Determine the [X, Y] coordinate at the center of the cell enclosing the given text.  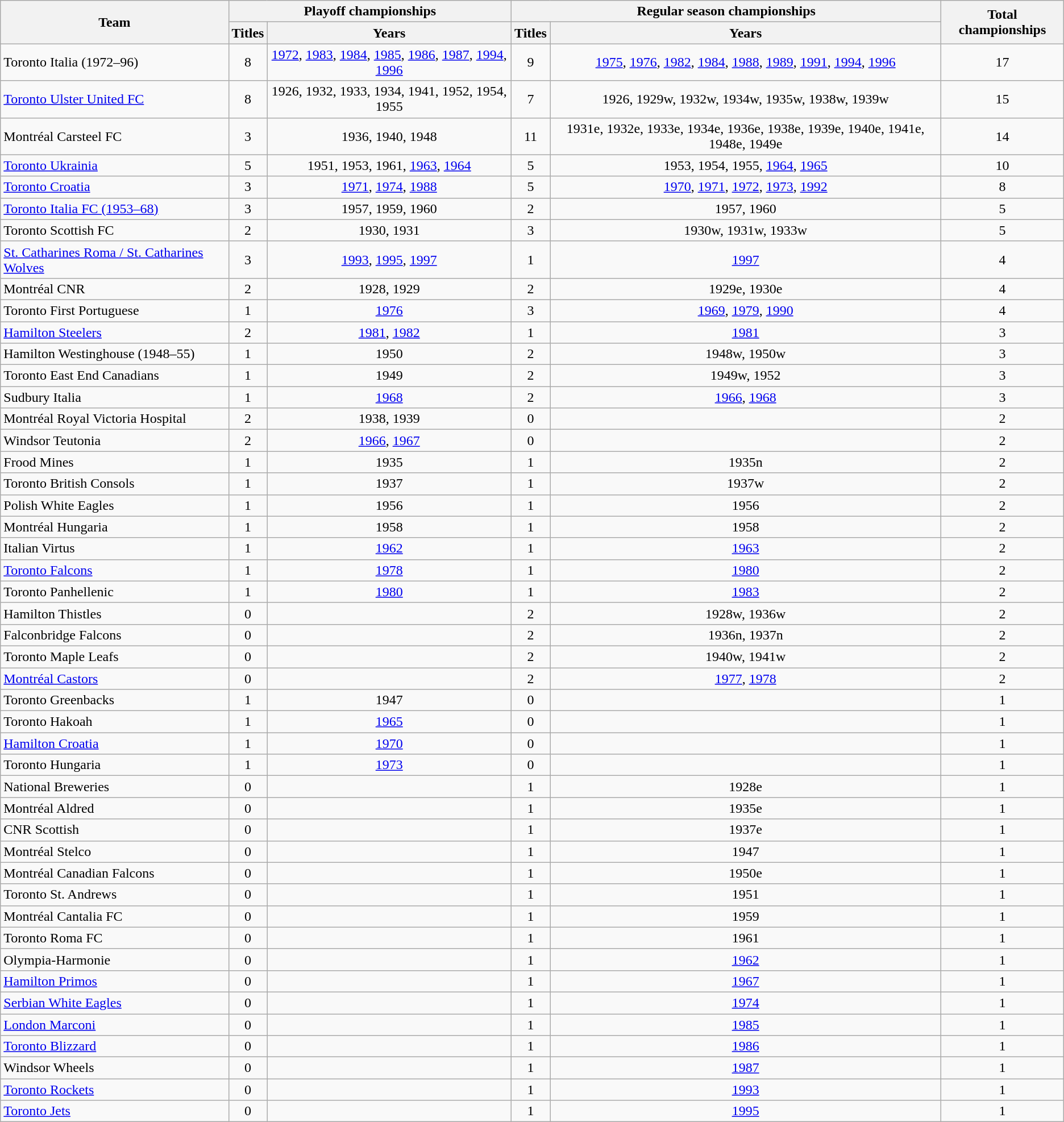
Playoff championships [370, 11]
1997 [746, 259]
CNR Scottish [115, 830]
Toronto Italia (1972–96) [115, 63]
Toronto British Consols [115, 484]
1976 [389, 310]
Falconbridge Falcons [115, 635]
Montréal Castors [115, 678]
1926, 1932, 1933, 1934, 1941, 1952, 1954, 1955 [389, 99]
1966, 1968 [746, 397]
1995 [746, 1111]
1931e, 1932e, 1933e, 1934e, 1936e, 1938e, 1939e, 1940e, 1941e, 1948e, 1949e [746, 136]
1963 [746, 548]
1936n, 1937n [746, 635]
1948w, 1950w [746, 354]
Montréal Cantalia FC [115, 916]
Montréal Hungaria [115, 527]
1983 [746, 592]
1967 [746, 981]
1993 [746, 1090]
7 [531, 99]
Toronto Blizzard [115, 1046]
Toronto Jets [115, 1111]
1930, 1931 [389, 230]
Toronto First Portuguese [115, 310]
1937w [746, 484]
Montréal Carsteel FC [115, 136]
Toronto Hakoah [115, 722]
1981 [746, 333]
Montréal Stelco [115, 851]
National Breweries [115, 787]
1930w, 1931w, 1933w [746, 230]
Serbian White Eagles [115, 1003]
Toronto Scottish FC [115, 230]
1957, 1959, 1960 [389, 209]
1928w, 1936w [746, 613]
Hamilton Thistles [115, 613]
Montréal Aldred [115, 808]
1973 [389, 765]
1926, 1929w, 1932w, 1934w, 1935w, 1938w, 1939w [746, 99]
St. Catharines Roma / St. Catharines Wolves [115, 259]
1937e [746, 830]
11 [531, 136]
1935e [746, 808]
Total championships [1003, 22]
1940w, 1941w [746, 656]
Toronto Ulster United FC [115, 99]
1928, 1929 [389, 289]
1970 [389, 743]
London Marconi [115, 1025]
Montréal Royal Victoria Hospital [115, 419]
Hamilton Westinghouse (1948–55) [115, 354]
Hamilton Primos [115, 981]
Toronto Rockets [115, 1090]
10 [1003, 165]
1937 [389, 484]
Montréal CNR [115, 289]
14 [1003, 136]
1975, 1976, 1982, 1984, 1988, 1989, 1991, 1994, 1996 [746, 63]
1936, 1940, 1948 [389, 136]
15 [1003, 99]
1938, 1939 [389, 419]
Frood Mines [115, 462]
Montréal Canadian Falcons [115, 873]
1957, 1960 [746, 209]
1935n [746, 462]
Hamilton Steelers [115, 333]
Toronto Croatia [115, 187]
Toronto Italia FC (1953–68) [115, 209]
1966, 1967 [389, 441]
1970, 1971, 1972, 1973, 1992 [746, 187]
Toronto Ukrainia [115, 165]
Regular season championships [726, 11]
Toronto East End Canadians [115, 376]
1978 [389, 570]
1928e [746, 787]
1981, 1982 [389, 333]
Team [115, 22]
Toronto Roma FC [115, 938]
1961 [746, 938]
1950e [746, 873]
9 [531, 63]
Windsor Wheels [115, 1068]
1969, 1979, 1990 [746, 310]
Toronto Hungaria [115, 765]
1959 [746, 916]
1972, 1983, 1984, 1985, 1986, 1987, 1994, 1996 [389, 63]
1993, 1995, 1997 [389, 259]
1965 [389, 722]
1974 [746, 1003]
1968 [389, 397]
Toronto Falcons [115, 570]
1953, 1954, 1955, 1964, 1965 [746, 165]
Hamilton Croatia [115, 743]
1951, 1953, 1961, 1963, 1964 [389, 165]
1935 [389, 462]
1977, 1978 [746, 678]
Olympia-Harmonie [115, 959]
Toronto Greenbacks [115, 700]
1949w, 1952 [746, 376]
Sudbury Italia [115, 397]
1985 [746, 1025]
Italian Virtus [115, 548]
1929e, 1930e [746, 289]
1949 [389, 376]
1971, 1974, 1988 [389, 187]
1986 [746, 1046]
1951 [746, 895]
Toronto Maple Leafs [115, 656]
1950 [389, 354]
Windsor Teutonia [115, 441]
1987 [746, 1068]
Toronto Panhellenic [115, 592]
Toronto St. Andrews [115, 895]
17 [1003, 63]
Polish White Eagles [115, 505]
